Locate the cell with the specified text and output its (x, y) center coordinate. 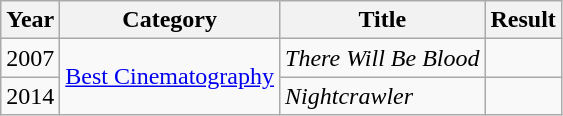
2014 (30, 96)
Title (382, 20)
Year (30, 20)
Result (523, 20)
Category (170, 20)
There Will Be Blood (382, 58)
Best Cinematography (170, 77)
2007 (30, 58)
Nightcrawler (382, 96)
